Search for the cell housing the specified text and yield its [x, y] center coordinate. 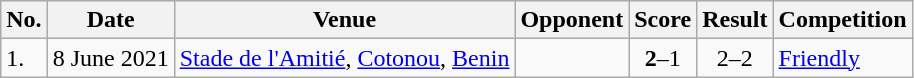
Opponent [572, 20]
Competition [842, 20]
Date [110, 20]
Venue [344, 20]
2–1 [663, 58]
Result [735, 20]
No. [24, 20]
8 June 2021 [110, 58]
Friendly [842, 58]
Stade de l'Amitié, Cotonou, Benin [344, 58]
2–2 [735, 58]
1. [24, 58]
Score [663, 20]
